Detect which cell encompasses the target text, then output its (x, y) center coordinate. 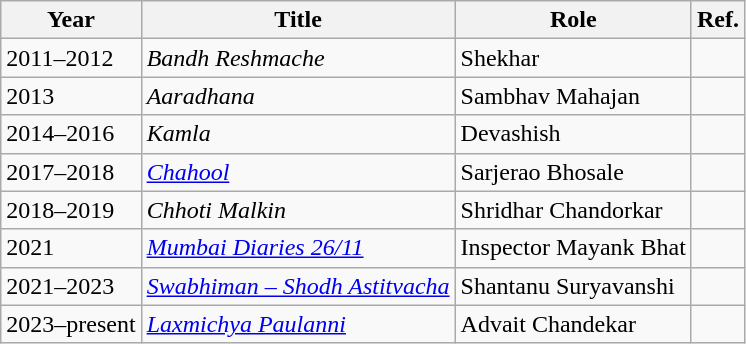
2023–present (71, 324)
Mumbai Diaries 26/11 (298, 248)
Bandh Reshmache (298, 58)
Chahool (298, 172)
Sambhav Mahajan (573, 96)
Role (573, 20)
Kamla (298, 134)
Swabhiman – Shodh Astitvacha (298, 286)
2011–2012 (71, 58)
Aaradhana (298, 96)
2014–2016 (71, 134)
Chhoti Malkin (298, 210)
2017–2018 (71, 172)
Year (71, 20)
Laxmichya Paulanni (298, 324)
Devashish (573, 134)
Shantanu Suryavanshi (573, 286)
2013 (71, 96)
2021 (71, 248)
2021–2023 (71, 286)
Sarjerao Bhosale (573, 172)
Title (298, 20)
Ref. (718, 20)
Shekhar (573, 58)
2018–2019 (71, 210)
Shridhar Chandorkar (573, 210)
Inspector Mayank Bhat (573, 248)
Advait Chandekar (573, 324)
